Determine the (x, y) coordinate at the center of the cell enclosing the given text.  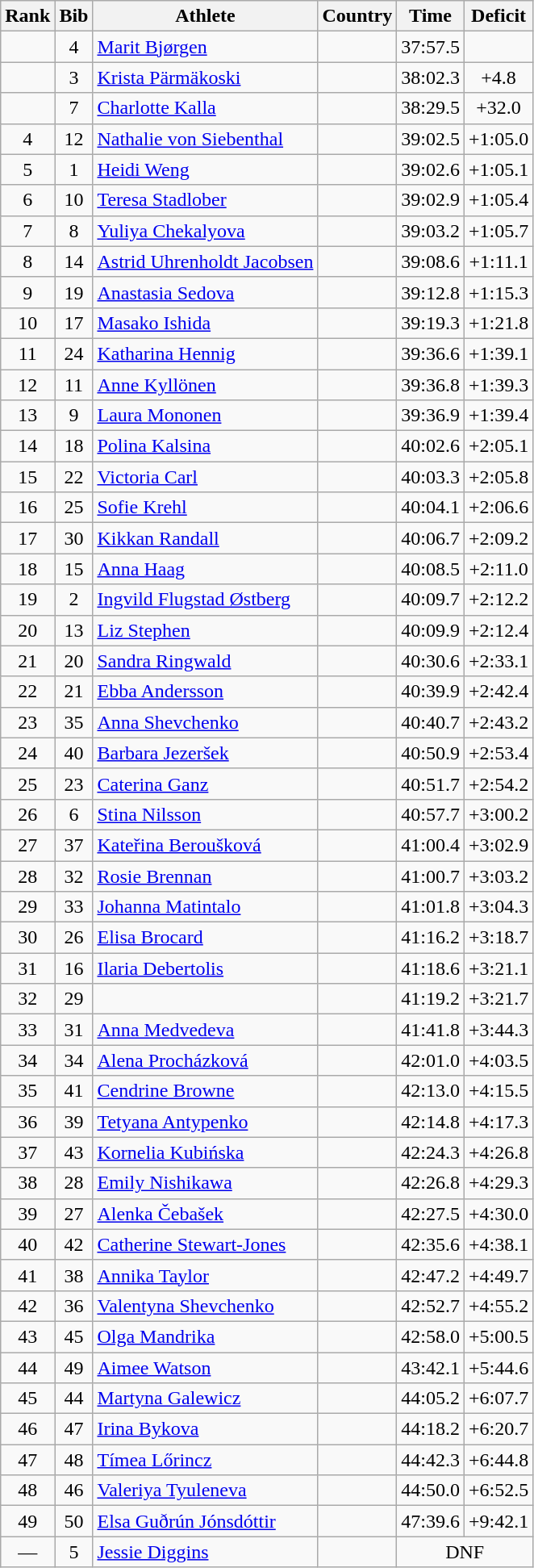
Anne Kyllönen (205, 385)
Ebba Andersson (205, 692)
Ingvild Flugstad Østberg (205, 600)
Barbara Jezeršek (205, 753)
+2:53.4 (499, 753)
+1:11.1 (499, 261)
Jessie Diggins (205, 1552)
44:18.2 (431, 1429)
40:02.6 (431, 446)
Kateřina Beroušková (205, 845)
+32.0 (499, 108)
+1:05.1 (499, 169)
40:50.9 (431, 753)
Teresa Stadlober (205, 200)
2 (74, 600)
Kornelia Kubińska (205, 1152)
+4:17.3 (499, 1122)
1 (74, 169)
Anna Shevchenko (205, 722)
42:13.0 (431, 1091)
38:02.3 (431, 77)
+1:05.4 (499, 200)
Ilaria Debertolis (205, 968)
39:36.8 (431, 385)
Sandra Ringwald (205, 661)
Johanna Matintalo (205, 907)
+2:33.1 (499, 661)
Cendrine Browne (205, 1091)
+4:26.8 (499, 1152)
40:08.5 (431, 569)
Masako Ishida (205, 323)
+1:05.0 (499, 139)
Irina Bykova (205, 1429)
41:41.8 (431, 1030)
Sofie Krehl (205, 508)
42:01.0 (431, 1060)
+4.8 (499, 77)
+1:39.1 (499, 353)
41:18.6 (431, 968)
+4:38.1 (499, 1244)
+3:44.3 (499, 1030)
3 (74, 77)
40:51.7 (431, 784)
40:09.9 (431, 630)
Olga Mandrika (205, 1336)
Tímea Lőrincz (205, 1460)
Anna Medvedeva (205, 1030)
+3:21.7 (499, 999)
39:02.9 (431, 200)
— (27, 1552)
40:30.6 (431, 661)
39:03.2 (431, 231)
42:35.6 (431, 1244)
+5:00.5 (499, 1336)
+3:21.1 (499, 968)
39:36.6 (431, 353)
+2:12.2 (499, 600)
Anna Haag (205, 569)
43:42.1 (431, 1368)
40:03.3 (431, 477)
41:01.8 (431, 907)
Tetyana Antypenko (205, 1122)
Caterina Ganz (205, 784)
42:24.3 (431, 1152)
Martyna Galewicz (205, 1399)
Charlotte Kalla (205, 108)
+6:44.8 (499, 1460)
DNF (465, 1552)
40:04.1 (431, 508)
Astrid Uhrenholdt Jacobsen (205, 261)
+4:15.5 (499, 1091)
39:36.9 (431, 416)
+2:05.8 (499, 477)
+2:54.2 (499, 784)
+2:11.0 (499, 569)
Katharina Hennig (205, 353)
Annika Taylor (205, 1275)
+4:29.3 (499, 1183)
Marit Bjørgen (205, 47)
Krista Pärmäkoski (205, 77)
+4:30.0 (499, 1214)
+5:44.6 (499, 1368)
Aimee Watson (205, 1368)
Anastasia Sedova (205, 292)
+2:06.6 (499, 508)
Yuliya Chekalyova (205, 231)
+1:21.8 (499, 323)
50 (74, 1521)
39:12.8 (431, 292)
+2:05.1 (499, 446)
+2:09.2 (499, 538)
38:29.5 (431, 108)
Country (357, 16)
+6:07.7 (499, 1399)
Kikkan Randall (205, 538)
Athlete (205, 16)
+1:05.7 (499, 231)
42:58.0 (431, 1336)
+4:55.2 (499, 1306)
Nathalie von Siebenthal (205, 139)
40:39.9 (431, 692)
Elsa Guðrún Jónsdóttir (205, 1521)
Heidi Weng (205, 169)
39:08.6 (431, 261)
40:09.7 (431, 600)
39:02.5 (431, 139)
Alenka Čebašek (205, 1214)
Emily Nishikawa (205, 1183)
+1:15.3 (499, 292)
44:42.3 (431, 1460)
+6:52.5 (499, 1491)
41:16.2 (431, 938)
Valentyna Shevchenko (205, 1306)
+2:12.4 (499, 630)
40:06.7 (431, 538)
+4:49.7 (499, 1275)
47:39.6 (431, 1521)
Deficit (499, 16)
Rank (27, 16)
Alena Procházková (205, 1060)
42:47.2 (431, 1275)
Catherine Stewart-Jones (205, 1244)
+3:00.2 (499, 814)
Elisa Brocard (205, 938)
37:57.5 (431, 47)
+1:39.3 (499, 385)
40:40.7 (431, 722)
41:00.4 (431, 845)
44:05.2 (431, 1399)
41:00.7 (431, 876)
Liz Stephen (205, 630)
Laura Mononen (205, 416)
+9:42.1 (499, 1521)
+2:42.4 (499, 692)
42:52.7 (431, 1306)
+3:18.7 (499, 938)
Time (431, 16)
39:02.6 (431, 169)
Rosie Brennan (205, 876)
+3:02.9 (499, 845)
+6:20.7 (499, 1429)
Valeriya Tyuleneva (205, 1491)
+3:04.3 (499, 907)
+1:39.4 (499, 416)
40:57.7 (431, 814)
41:19.2 (431, 999)
Bib (74, 16)
39:19.3 (431, 323)
42:27.5 (431, 1214)
42:14.8 (431, 1122)
+4:03.5 (499, 1060)
Victoria Carl (205, 477)
+2:43.2 (499, 722)
+3:03.2 (499, 876)
44:50.0 (431, 1491)
Stina Nilsson (205, 814)
Polina Kalsina (205, 446)
42:26.8 (431, 1183)
